Scan for the cell matching the given text and deliver its [x, y] coordinate at center. 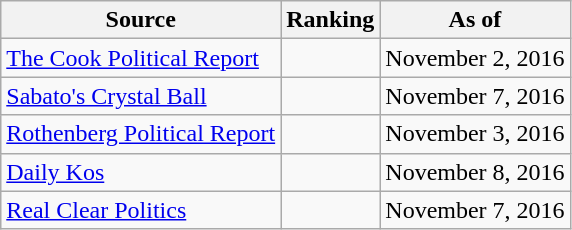
Sabato's Crystal Ball [141, 96]
The Cook Political Report [141, 58]
November 3, 2016 [475, 134]
November 8, 2016 [475, 172]
Daily Kos [141, 172]
As of [475, 20]
Ranking [330, 20]
Rothenberg Political Report [141, 134]
Real Clear Politics [141, 210]
Source [141, 20]
November 2, 2016 [475, 58]
